Return the (X, Y) coordinate for the center point of the cell that contains the specified text.  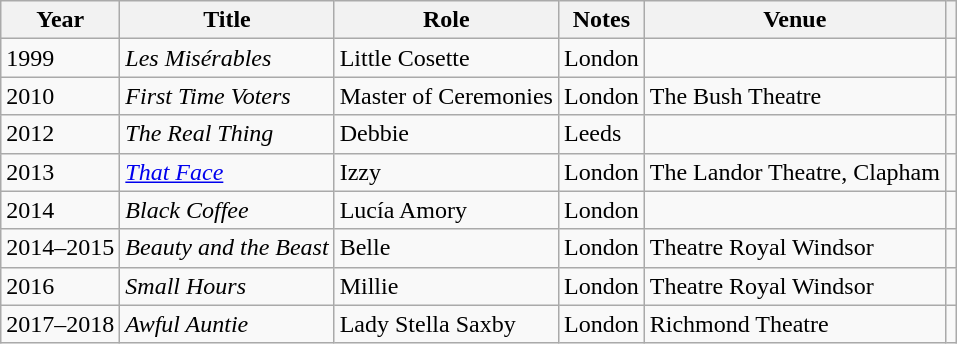
2012 (60, 134)
Izzy (446, 172)
Little Cosette (446, 58)
2014–2015 (60, 248)
Millie (446, 286)
Belle (446, 248)
The Real Thing (227, 134)
Year (60, 20)
Role (446, 20)
Debbie (446, 134)
Master of Ceremonies (446, 96)
2010 (60, 96)
2017–2018 (60, 324)
Leeds (601, 134)
Title (227, 20)
Venue (794, 20)
The Landor Theatre, Clapham (794, 172)
Richmond Theatre (794, 324)
That Face (227, 172)
2014 (60, 210)
First Time Voters (227, 96)
Lady Stella Saxby (446, 324)
2016 (60, 286)
The Bush Theatre (794, 96)
Awful Auntie (227, 324)
Notes (601, 20)
Small Hours (227, 286)
Black Coffee (227, 210)
1999 (60, 58)
Les Misérables (227, 58)
2013 (60, 172)
Beauty and the Beast (227, 248)
Lucía Amory (446, 210)
